Identify which cell holds the provided text, then report its (x, y) central coordinate. 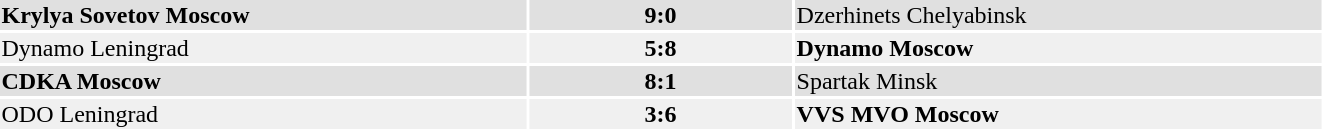
Dzerhinets Chelyabinsk (1058, 15)
Spartak Minsk (1058, 81)
3:6 (660, 114)
5:8 (660, 48)
Dynamo Moscow (1058, 48)
9:0 (660, 15)
VVS MVO Moscow (1058, 114)
Dynamo Leningrad (263, 48)
ODO Leningrad (263, 114)
8:1 (660, 81)
Krylya Sovetov Moscow (263, 15)
CDKA Moscow (263, 81)
